Identify which cell holds the provided text, then report its [X, Y] central coordinate. 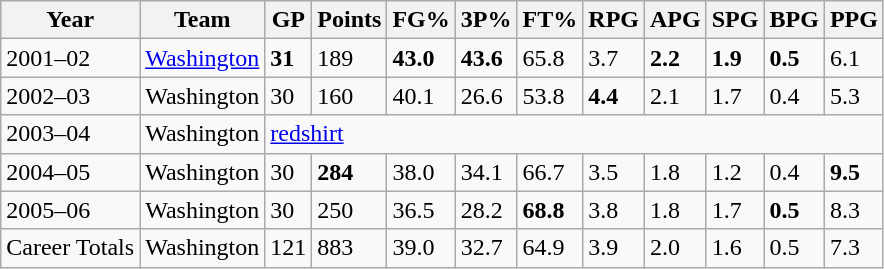
2001–02 [70, 58]
9.5 [854, 172]
64.9 [550, 248]
36.5 [421, 210]
SPG [735, 20]
Year [70, 20]
3.5 [614, 172]
1.9 [735, 58]
160 [350, 96]
APG [676, 20]
FG% [421, 20]
53.8 [550, 96]
3P% [486, 20]
6.1 [854, 58]
32.7 [486, 248]
26.6 [486, 96]
Points [350, 20]
FT% [550, 20]
66.7 [550, 172]
BPG [794, 20]
5.3 [854, 96]
43.0 [421, 58]
4.4 [614, 96]
3.7 [614, 58]
1.2 [735, 172]
250 [350, 210]
RPG [614, 20]
65.8 [550, 58]
31 [288, 58]
39.0 [421, 248]
2.2 [676, 58]
883 [350, 248]
121 [288, 248]
3.9 [614, 248]
34.1 [486, 172]
7.3 [854, 248]
Career Totals [70, 248]
2002–03 [70, 96]
GP [288, 20]
1.6 [735, 248]
284 [350, 172]
Team [202, 20]
3.8 [614, 210]
2.0 [676, 248]
2004–05 [70, 172]
43.6 [486, 58]
28.2 [486, 210]
PPG [854, 20]
68.8 [550, 210]
2.1 [676, 96]
40.1 [421, 96]
2005–06 [70, 210]
189 [350, 58]
38.0 [421, 172]
2003–04 [70, 134]
8.3 [854, 210]
redshirt [574, 134]
